Capture the cell that displays the provided text and extract its (X, Y) central coordinate. 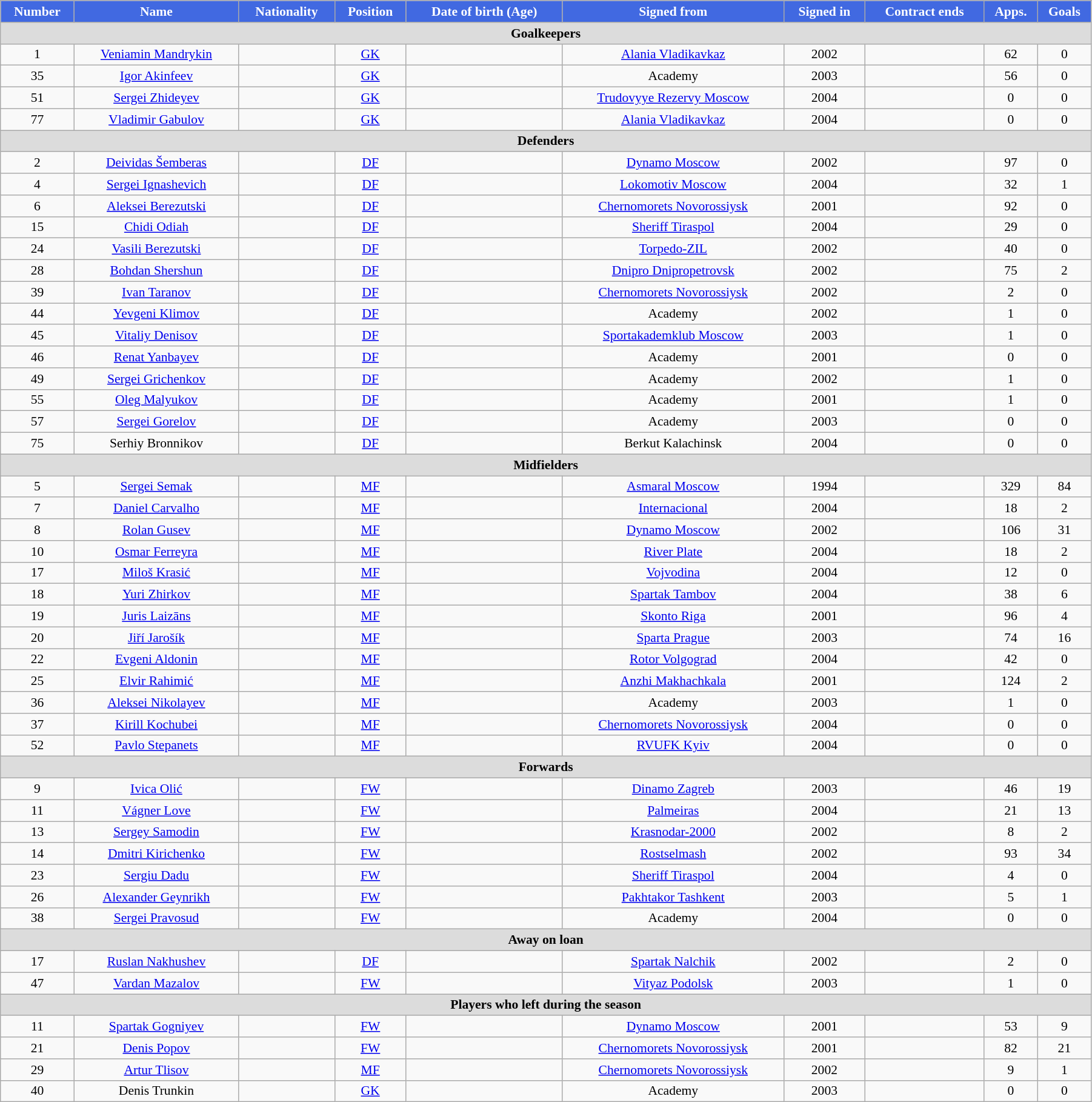
Apps. (1011, 12)
Trudovyye Rezervy Moscow (673, 98)
Miloš Krasić (156, 573)
Goalkeepers (546, 33)
77 (38, 119)
Spartak Gogniyev (156, 1027)
93 (1011, 854)
Ivan Taranov (156, 292)
31 (1064, 530)
Pavlo Stepanets (156, 746)
Jiří Jarošík (156, 638)
Bohdan Shershun (156, 271)
53 (1011, 1027)
84 (1064, 487)
Serhiy Bronnikov (156, 444)
35 (38, 76)
Sergei Gorelov (156, 422)
25 (38, 681)
37 (38, 724)
Ivica Olić (156, 789)
Palmeiras (673, 810)
Sergei Semak (156, 487)
Dnipro Dnipropetrovsk (673, 271)
Vasili Berezutski (156, 249)
Renat Yanbayev (156, 357)
39 (38, 292)
Sergei Pravosud (156, 918)
20 (38, 638)
55 (38, 400)
Artur Tlisov (156, 1070)
Dmitri Kirichenko (156, 854)
74 (1011, 638)
1994 (824, 487)
Veniamin Mandrykin (156, 55)
47 (38, 983)
Yuri Zhirkov (156, 595)
36 (38, 703)
Defenders (546, 141)
Anzhi Makhachkala (673, 681)
96 (1011, 616)
Vágner Love (156, 810)
82 (1011, 1048)
28 (38, 271)
Yevgeni Klimov (156, 314)
Dinamo Zagreb (673, 789)
16 (1064, 638)
14 (38, 854)
Kirill Kochubei (156, 724)
Sergei Grichenkov (156, 379)
52 (38, 746)
Rostselmash (673, 854)
7 (38, 509)
32 (1011, 184)
Away on loan (546, 940)
Vardan Mazalov (156, 983)
Skonto Riga (673, 616)
Juris Laizāns (156, 616)
Elvir Rahimić (156, 681)
Spartak Tambov (673, 595)
Goals (1064, 12)
124 (1011, 681)
Vityaz Podolsk (673, 983)
Chidi Odiah (156, 227)
15 (38, 227)
44 (38, 314)
Contract ends (924, 12)
Forwards (546, 767)
22 (38, 660)
Aleksei Nikolayev (156, 703)
Date of birth (Age) (484, 12)
49 (38, 379)
Vladimir Gabulov (156, 119)
Ruslan Nakhushev (156, 962)
Krasnodar-2000 (673, 832)
42 (1011, 660)
45 (38, 336)
10 (38, 552)
Denis Popov (156, 1048)
Lokomotiv Moscow (673, 184)
Signed in (824, 12)
Midfielders (546, 465)
12 (1011, 573)
Sergei Zhideyev (156, 98)
Aleksei Berezutski (156, 206)
RVUFK Kyiv (673, 746)
Internacional (673, 509)
Asmaral Moscow (673, 487)
Sergei Ignashevich (156, 184)
Daniel Carvalho (156, 509)
23 (38, 875)
Sportakademklub Moscow (673, 336)
Nationality (287, 12)
Name (156, 12)
26 (38, 897)
Position (370, 12)
Vojvodina (673, 573)
56 (1011, 76)
Rolan Gusev (156, 530)
Oleg Malyukov (156, 400)
24 (38, 249)
Spartak Nalchik (673, 962)
Sergey Samodin (156, 832)
Igor Akinfeev (156, 76)
Pakhtakor Tashkent (673, 897)
Rotor Volgograd (673, 660)
Signed from (673, 12)
Number (38, 12)
57 (38, 422)
Deividas Šemberas (156, 163)
Players who left during the season (546, 1005)
92 (1011, 206)
Sergiu Dadu (156, 875)
62 (1011, 55)
Denis Trunkin (156, 1091)
Evgeni Aldonin (156, 660)
51 (38, 98)
Torpedo-ZIL (673, 249)
329 (1011, 487)
Alexander Geynrikh (156, 897)
34 (1064, 854)
River Plate (673, 552)
Vitaliy Denisov (156, 336)
Osmar Ferreyra (156, 552)
106 (1011, 530)
Berkut Kalachinsk (673, 444)
Sparta Prague (673, 638)
97 (1011, 163)
